Capture the cell that displays the provided text and extract its (X, Y) central coordinate. 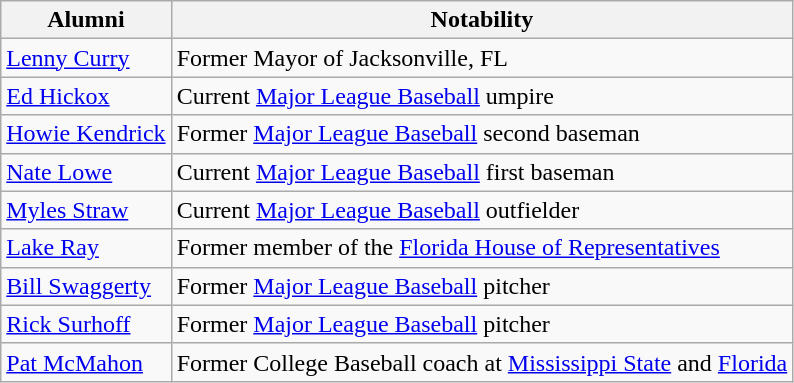
Pat McMahon (86, 362)
Former Major League Baseball second baseman (482, 134)
Rick Surhoff (86, 324)
Bill Swaggerty (86, 286)
Former College Baseball coach at Mississippi State and Florida (482, 362)
Current Major League Baseball umpire (482, 96)
Howie Kendrick (86, 134)
Current Major League Baseball first baseman (482, 172)
Lenny Curry (86, 58)
Ed Hickox (86, 96)
Former Mayor of Jacksonville, FL (482, 58)
Nate Lowe (86, 172)
Current Major League Baseball outfielder (482, 210)
Notability (482, 20)
Myles Straw (86, 210)
Lake Ray (86, 248)
Alumni (86, 20)
Former member of the Florida House of Representatives (482, 248)
